Extract the [x, y] coordinate from the center of the cell holding the provided text.  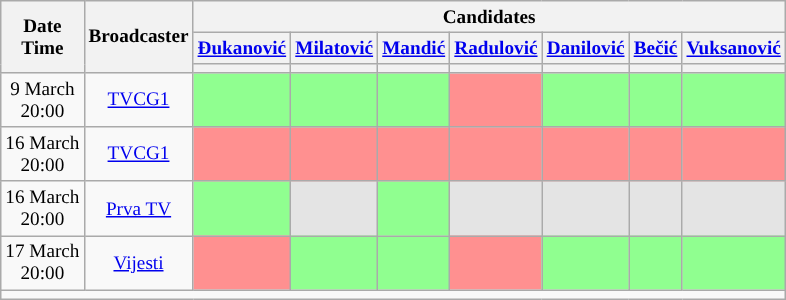
Mandić [414, 48]
Prva TV [138, 208]
Vijesti [138, 262]
Milatović [334, 48]
Đukanović [242, 48]
DateTime [42, 37]
9 March20:00 [42, 100]
Radulović [496, 48]
Candidates [489, 17]
Vuksanović [734, 48]
Danilović [586, 48]
17 March20:00 [42, 262]
Bečić [656, 48]
Broadcaster [138, 37]
